Output the [x, y] coordinate of the center of the cell containing the given text.  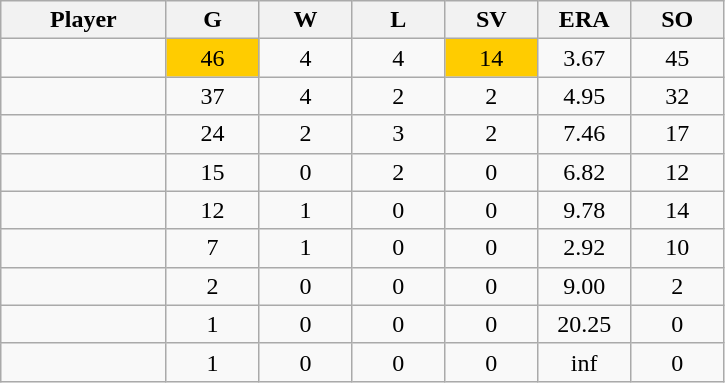
2.92 [584, 248]
7 [212, 248]
4.95 [584, 96]
45 [678, 58]
SO [678, 20]
3 [398, 134]
32 [678, 96]
W [306, 20]
9.00 [584, 286]
3.67 [584, 58]
G [212, 20]
9.78 [584, 210]
24 [212, 134]
SV [492, 20]
7.46 [584, 134]
15 [212, 172]
17 [678, 134]
46 [212, 58]
Player [84, 20]
6.82 [584, 172]
ERA [584, 20]
inf [584, 362]
L [398, 20]
20.25 [584, 324]
10 [678, 248]
37 [212, 96]
